Extract the [X, Y] coordinate from the center of the cell holding the provided text.  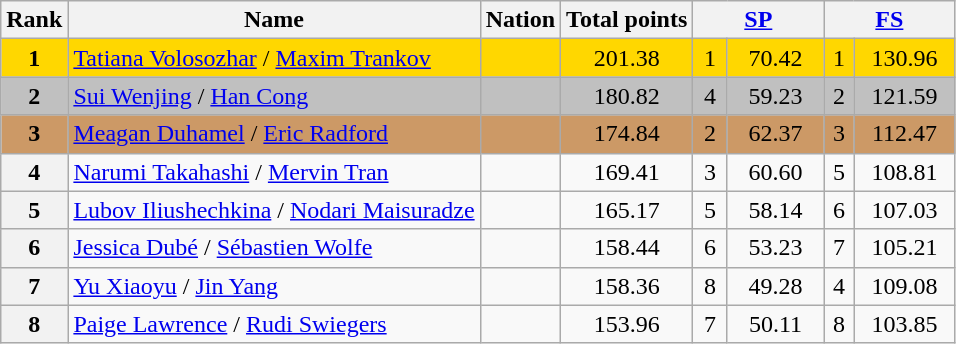
109.08 [904, 286]
Jessica Dubé / Sébastien Wolfe [274, 248]
130.96 [904, 58]
180.82 [627, 96]
169.41 [627, 172]
53.23 [776, 248]
121.59 [904, 96]
Tatiana Volosozhar / Maxim Trankov [274, 58]
112.47 [904, 134]
Paige Lawrence / Rudi Swiegers [274, 324]
SP [758, 20]
58.14 [776, 210]
62.37 [776, 134]
105.21 [904, 248]
Lubov Iliushechkina / Nodari Maisuradze [274, 210]
158.44 [627, 248]
Narumi Takahashi / Mervin Tran [274, 172]
FS [890, 20]
49.28 [776, 286]
153.96 [627, 324]
59.23 [776, 96]
158.36 [627, 286]
Rank [34, 20]
108.81 [904, 172]
201.38 [627, 58]
50.11 [776, 324]
Yu Xiaoyu / Jin Yang [274, 286]
174.84 [627, 134]
Nation [520, 20]
60.60 [776, 172]
70.42 [776, 58]
107.03 [904, 210]
Total points [627, 20]
165.17 [627, 210]
Sui Wenjing / Han Cong [274, 96]
Name [274, 20]
Meagan Duhamel / Eric Radford [274, 134]
103.85 [904, 324]
